Return [x, y] of the center of cell containing provided text 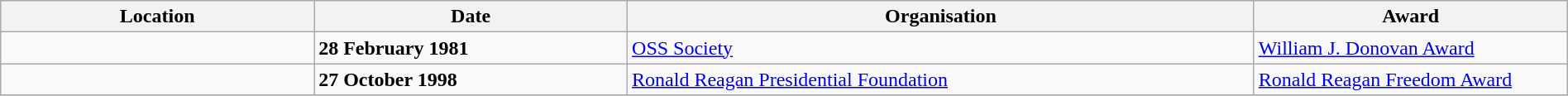
Ronald Reagan Freedom Award [1411, 79]
William J. Donovan Award [1411, 48]
Location [157, 17]
OSS Society [941, 48]
Ronald Reagan Presidential Foundation [941, 79]
Date [471, 17]
Award [1411, 17]
27 October 1998 [471, 79]
Organisation [941, 17]
28 February 1981 [471, 48]
